Provide the [x, y] coordinate of the cell's center where the given text is located.  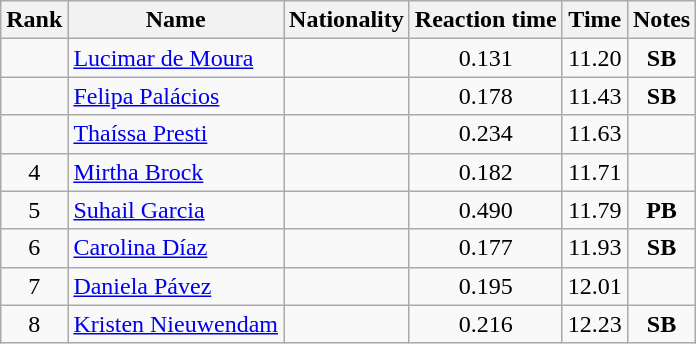
Suhail Garcia [176, 210]
11.71 [594, 172]
11.63 [594, 134]
0.177 [486, 248]
Name [176, 20]
Time [594, 20]
Nationality [347, 20]
Thaíssa Presti [176, 134]
Lucimar de Moura [176, 58]
0.490 [486, 210]
4 [34, 172]
Mirtha Brock [176, 172]
7 [34, 286]
Daniela Pávez [176, 286]
0.178 [486, 96]
11.43 [594, 96]
Reaction time [486, 20]
0.131 [486, 58]
0.216 [486, 324]
Kristen Nieuwendam [176, 324]
6 [34, 248]
Carolina Díaz [176, 248]
11.20 [594, 58]
PB [661, 210]
11.79 [594, 210]
12.01 [594, 286]
Notes [661, 20]
12.23 [594, 324]
5 [34, 210]
0.195 [486, 286]
0.182 [486, 172]
Rank [34, 20]
8 [34, 324]
11.93 [594, 248]
Felipa Palácios [176, 96]
0.234 [486, 134]
